Search for the cell housing the specified text and yield its (x, y) center coordinate. 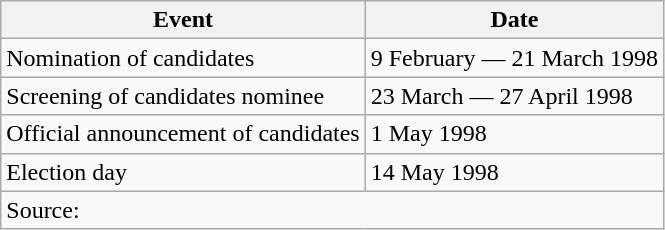
Screening of candidates nominee (183, 96)
14 May 1998 (514, 172)
Nomination of candidates (183, 58)
23 March — 27 April 1998 (514, 96)
Official announcement of candidates (183, 134)
Event (183, 20)
9 February — 21 March 1998 (514, 58)
Source: (332, 210)
Date (514, 20)
Election day (183, 172)
1 May 1998 (514, 134)
